From the cell containing the given text, extract its center point as (x, y) coordinate. 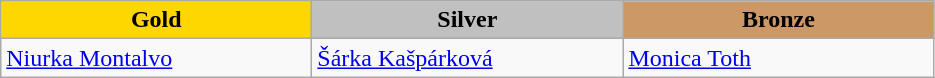
Gold (156, 20)
Monica Toth (778, 58)
Niurka Montalvo (156, 58)
Šárka Kašpárková (468, 58)
Bronze (778, 20)
Silver (468, 20)
